For the text-containing cell, return its midpoint in [X, Y] coordinate format. 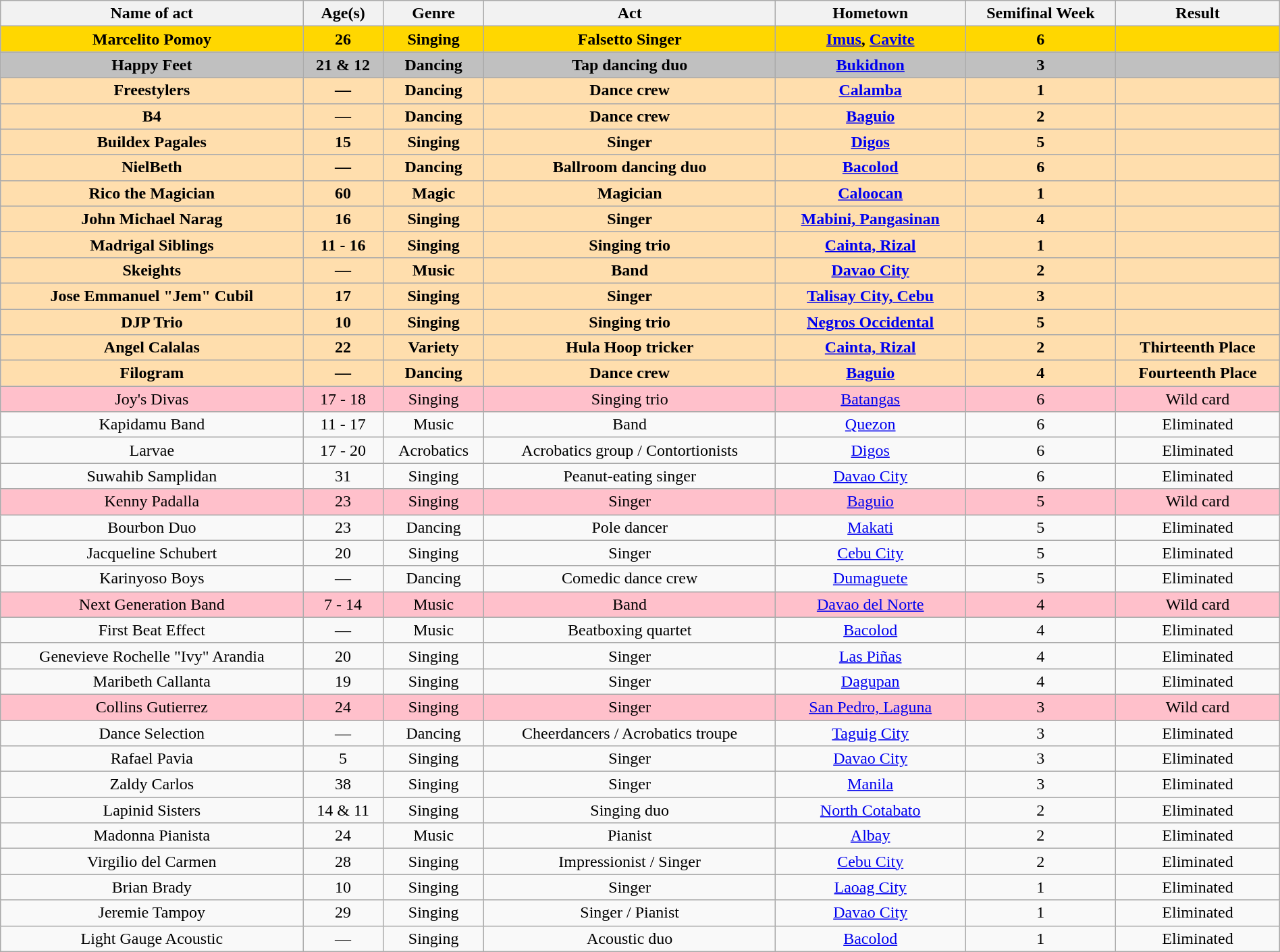
17 - 18 [343, 399]
Pole dancer [629, 527]
Next Generation Band [152, 604]
NielBeth [152, 167]
Madrigal Siblings [152, 244]
Dumaguete [870, 579]
Brian Brady [152, 887]
Albay [870, 836]
Jose Emmanuel "Jem" Cubil [152, 296]
Rafael Pavia [152, 759]
Genevieve Rochelle "Ivy" Arandia [152, 656]
Acrobatics [433, 450]
Rico the Magician [152, 193]
Skeights [152, 270]
Pianist [629, 836]
Acrobatics group / Contortionists [629, 450]
Happy Feet [152, 65]
28 [343, 862]
Imus, Cavite [870, 39]
Las Piñas [870, 656]
11 - 17 [343, 425]
Mabini, Pangasinan [870, 219]
North Cotabato [870, 810]
Buildex Pagales [152, 142]
Fourteenth Place [1198, 373]
Dagupan [870, 681]
Virgilio del Carmen [152, 862]
Hula Hoop tricker [629, 348]
B4 [152, 116]
Tap dancing duo [629, 65]
Lapinid Sisters [152, 810]
Freestylers [152, 90]
22 [343, 348]
Dance Selection [152, 733]
Genre [433, 14]
15 [343, 142]
Manila [870, 785]
Peanut-eating singer [629, 476]
Negros Occidental [870, 322]
Falsetto Singer [629, 39]
Calamba [870, 90]
29 [343, 913]
Taguig City [870, 733]
Hometown [870, 14]
Act [629, 14]
17 - 20 [343, 450]
Collins Gutierrez [152, 707]
Kapidamu Band [152, 425]
Ballroom dancing duo [629, 167]
Filogram [152, 373]
Makati [870, 527]
Age(s) [343, 14]
John Michael Narag [152, 219]
19 [343, 681]
Cheerdancers / Acrobatics troupe [629, 733]
Angel Calalas [152, 348]
Talisay City, Cebu [870, 296]
Name of act [152, 14]
31 [343, 476]
7 - 14 [343, 604]
26 [343, 39]
17 [343, 296]
Laoag City [870, 887]
Bukidnon [870, 65]
Jacqueline Schubert [152, 553]
Acoustic duo [629, 938]
Marcelito Pomoy [152, 39]
Madonna Pianista [152, 836]
Singing duo [629, 810]
Semifinal Week [1041, 14]
Joy's Divas [152, 399]
14 & 11 [343, 810]
Impressionist / Singer [629, 862]
11 - 16 [343, 244]
Bourbon Duo [152, 527]
Result [1198, 14]
Thirteenth Place [1198, 348]
Kenny Padalla [152, 502]
Quezon [870, 425]
Davao del Norte [870, 604]
Karinyoso Boys [152, 579]
Caloocan [870, 193]
Comedic dance crew [629, 579]
Zaldy Carlos [152, 785]
Maribeth Callanta [152, 681]
Beatboxing quartet [629, 630]
Variety [433, 348]
16 [343, 219]
60 [343, 193]
DJP Trio [152, 322]
First Beat Effect [152, 630]
Magic [433, 193]
Suwahib Samplidan [152, 476]
Magician [629, 193]
38 [343, 785]
Larvae [152, 450]
Jeremie Tampoy [152, 913]
Singer / Pianist [629, 913]
21 & 12 [343, 65]
Light Gauge Acoustic [152, 938]
Batangas [870, 399]
San Pedro, Laguna [870, 707]
